Detect which cell encompasses the target text, then output its [X, Y] center coordinate. 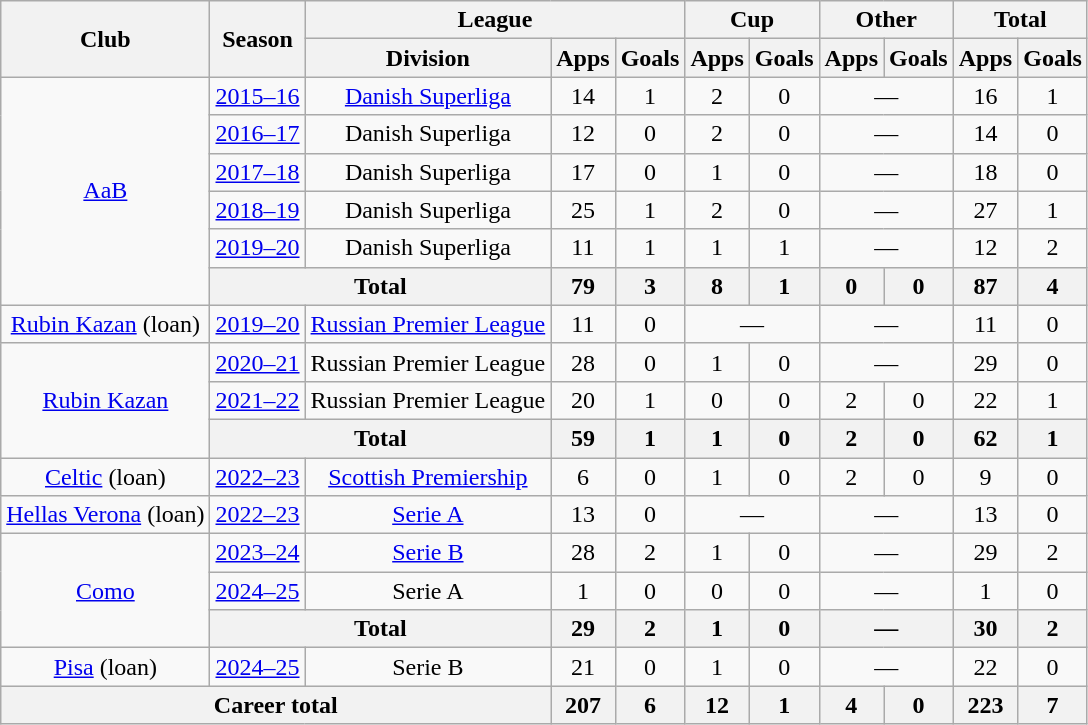
17 [583, 172]
9 [985, 477]
2020–21 [258, 362]
Club [106, 39]
207 [583, 705]
27 [985, 210]
8 [717, 286]
30 [985, 629]
223 [985, 705]
League [495, 20]
2023–24 [258, 553]
62 [985, 438]
Hellas Verona (loan) [106, 515]
2021–22 [258, 400]
Scottish Premiership [428, 477]
Pisa (loan) [106, 667]
Cup [752, 20]
Rubin Kazan (loan) [106, 324]
Other [886, 20]
87 [985, 286]
Season [258, 39]
79 [583, 286]
Division [428, 58]
3 [650, 286]
7 [1053, 705]
18 [985, 172]
25 [583, 210]
2017–18 [258, 172]
20 [583, 400]
Career total [276, 705]
59 [583, 438]
2018–19 [258, 210]
Como [106, 591]
16 [985, 96]
2016–17 [258, 134]
21 [583, 667]
Celtic (loan) [106, 477]
Rubin Kazan [106, 400]
AaB [106, 191]
2015–16 [258, 96]
